Pinpoint the cell where the given text exists, returning its [X, Y] midpoint coordinate. 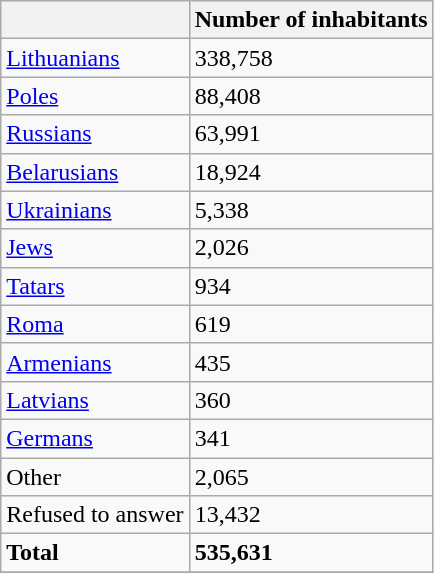
338,758 [311, 58]
Tatars [95, 286]
Roma [95, 324]
18,924 [311, 172]
88,408 [311, 96]
Latvians [95, 400]
360 [311, 400]
Number of inhabitants [311, 20]
435 [311, 362]
934 [311, 286]
341 [311, 438]
Other [95, 477]
2,026 [311, 248]
Poles [95, 96]
Armenians [95, 362]
63,991 [311, 134]
535,631 [311, 553]
Russians [95, 134]
Jews [95, 248]
Ukrainians [95, 210]
5,338 [311, 210]
Belarusians [95, 172]
619 [311, 324]
Total [95, 553]
Refused to answer [95, 515]
Germans [95, 438]
2,065 [311, 477]
13,432 [311, 515]
Lithuanians [95, 58]
